Scan for the cell matching the given text and deliver its [x, y] coordinate at center. 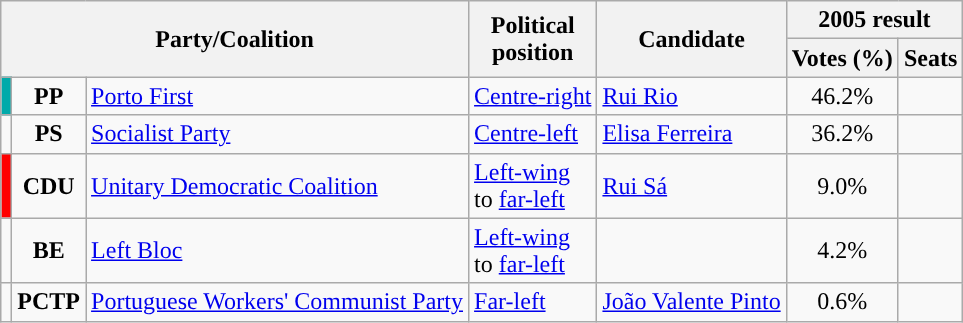
Portuguese Workers' Communist Party [278, 302]
Rui Rio [692, 96]
36.2% [842, 134]
Rui Sá [692, 186]
CDU [49, 186]
Elisa Ferreira [692, 134]
BE [49, 250]
PS [49, 134]
Centre-left [533, 134]
João Valente Pinto [692, 302]
Far-left [533, 302]
Votes (%) [842, 58]
PCTP [49, 302]
46.2% [842, 96]
Left Bloc [278, 250]
Party/Coalition [235, 39]
Unitary Democratic Coalition [278, 186]
0.6% [842, 302]
Politicalposition [533, 39]
9.0% [842, 186]
4.2% [842, 250]
Socialist Party [278, 134]
PP [49, 96]
2005 result [874, 20]
Centre-right [533, 96]
Candidate [692, 39]
Porto First [278, 96]
Seats [930, 58]
